Locate the cell with the specified text and output its [x, y] center coordinate. 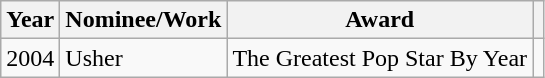
Usher [144, 58]
2004 [30, 58]
The Greatest Pop Star By Year [380, 58]
Year [30, 20]
Award [380, 20]
Nominee/Work [144, 20]
